Determine the (x, y) coordinate at the center of the cell enclosing the given text.  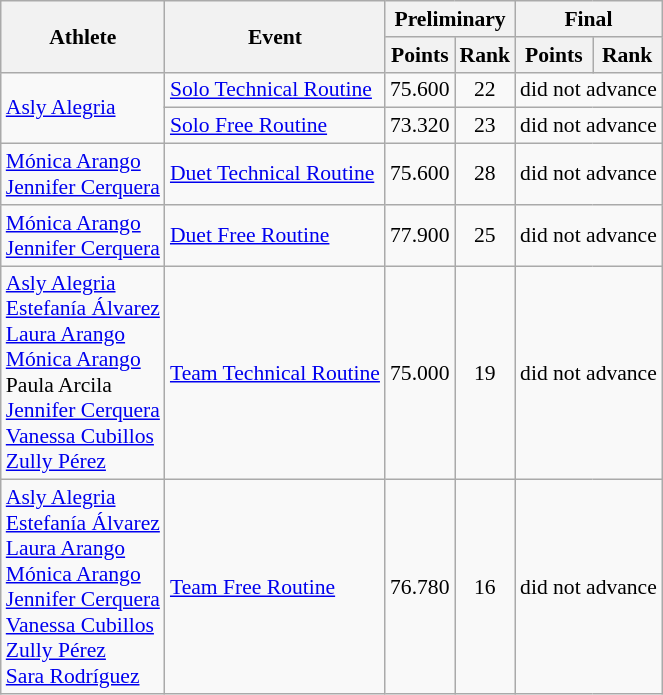
Team Technical Routine (275, 373)
Asly AlegriaEstefanía ÁlvarezLaura ArangoMónica ArangoJennifer CerqueraVanessa CubillosZully PérezSara Rodríguez (83, 587)
Solo Free Routine (275, 126)
76.780 (420, 587)
Event (275, 36)
77.900 (420, 236)
Solo Technical Routine (275, 90)
73.320 (420, 126)
Final (588, 19)
16 (484, 587)
75.000 (420, 373)
19 (484, 373)
25 (484, 236)
28 (484, 174)
Asly AlegriaEstefanía ÁlvarezLaura ArangoMónica ArangoPaula ArcilaJennifer CerqueraVanessa CubillosZully Pérez (83, 373)
23 (484, 126)
22 (484, 90)
Preliminary (450, 19)
Team Free Routine (275, 587)
Asly Alegria (83, 108)
Duet Technical Routine (275, 174)
Athlete (83, 36)
Duet Free Routine (275, 236)
